Search for the cell housing the specified text and yield its [X, Y] center coordinate. 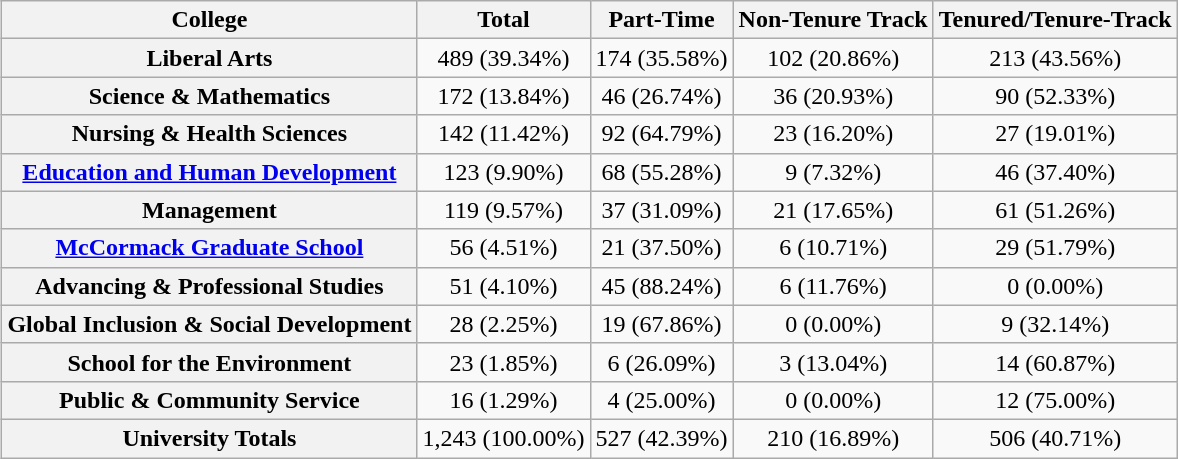
Science & Mathematics [210, 96]
Management [210, 210]
Tenured/Tenure-Track [1055, 20]
9 (7.32%) [833, 172]
46 (26.74%) [662, 96]
3 (13.04%) [833, 362]
27 (19.01%) [1055, 134]
23 (16.20%) [833, 134]
29 (51.79%) [1055, 248]
9 (32.14%) [1055, 324]
12 (75.00%) [1055, 400]
119 (9.57%) [504, 210]
174 (35.58%) [662, 58]
School for the Environment [210, 362]
102 (20.86%) [833, 58]
Non-Tenure Track [833, 20]
51 (4.10%) [504, 286]
527 (42.39%) [662, 438]
Advancing & Professional Studies [210, 286]
45 (88.24%) [662, 286]
46 (37.40%) [1055, 172]
Public & Community Service [210, 400]
23 (1.85%) [504, 362]
489 (39.34%) [504, 58]
28 (2.25%) [504, 324]
21 (17.65%) [833, 210]
Total [504, 20]
21 (37.50%) [662, 248]
Global Inclusion & Social Development [210, 324]
College [210, 20]
92 (64.79%) [662, 134]
123 (9.90%) [504, 172]
506 (40.71%) [1055, 438]
56 (4.51%) [504, 248]
Education and Human Development [210, 172]
Nursing & Health Sciences [210, 134]
68 (55.28%) [662, 172]
Liberal Arts [210, 58]
61 (51.26%) [1055, 210]
36 (20.93%) [833, 96]
172 (13.84%) [504, 96]
16 (1.29%) [504, 400]
213 (43.56%) [1055, 58]
6 (11.76%) [833, 286]
37 (31.09%) [662, 210]
6 (10.71%) [833, 248]
90 (52.33%) [1055, 96]
14 (60.87%) [1055, 362]
McCormack Graduate School [210, 248]
210 (16.89%) [833, 438]
142 (11.42%) [504, 134]
1,243 (100.00%) [504, 438]
6 (26.09%) [662, 362]
4 (25.00%) [662, 400]
University Totals [210, 438]
19 (67.86%) [662, 324]
Part-Time [662, 20]
